Determine the (x, y) coordinate at the center of the cell enclosing the given text.  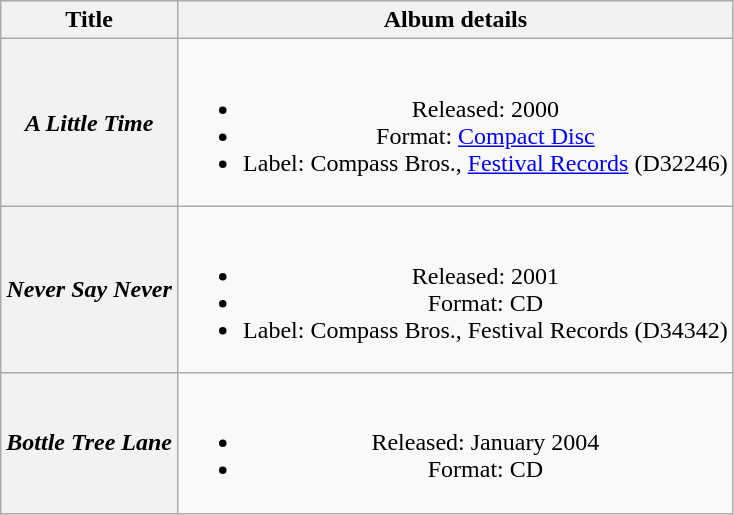
Released: 2001Format: CDLabel: Compass Bros., Festival Records (D34342) (456, 290)
A Little Time (90, 122)
Released: 2000Format: Compact DiscLabel: Compass Bros., Festival Records (D32246) (456, 122)
Released: January 2004Format: CD (456, 443)
Never Say Never (90, 290)
Bottle Tree Lane (90, 443)
Album details (456, 20)
Title (90, 20)
